Output the (X, Y) coordinate of the center of the cell containing the given text.  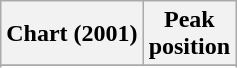
Peakposition (189, 34)
Chart (2001) (72, 34)
